Pinpoint the cell where the given text exists, returning its [X, Y] midpoint coordinate. 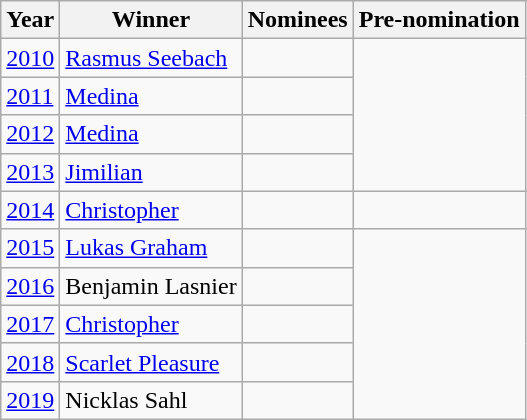
Pre-nomination [439, 20]
2019 [30, 400]
Scarlet Pleasure [151, 362]
Winner [151, 20]
2013 [30, 172]
2010 [30, 58]
Jimilian [151, 172]
Benjamin Lasnier [151, 286]
2017 [30, 324]
Year [30, 20]
2011 [30, 96]
2016 [30, 286]
2018 [30, 362]
Nicklas Sahl [151, 400]
Lukas Graham [151, 248]
2014 [30, 210]
Nominees [298, 20]
2012 [30, 134]
Rasmus Seebach [151, 58]
2015 [30, 248]
